Pinpoint the cell where the given text exists, returning its (X, Y) midpoint coordinate. 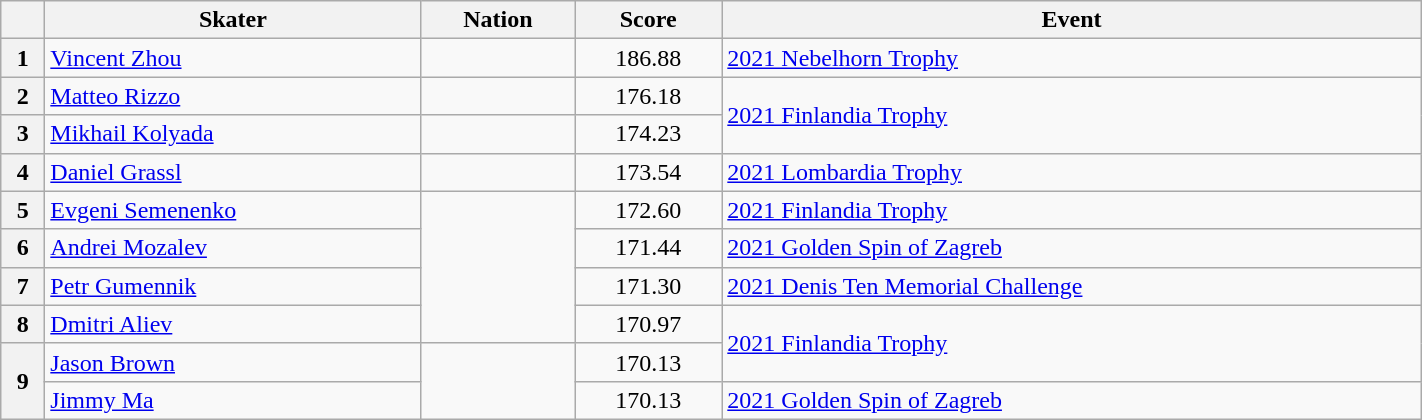
Dmitri Aliev (233, 324)
Jason Brown (233, 362)
Jimmy Ma (233, 400)
7 (23, 286)
3 (23, 134)
171.44 (648, 248)
171.30 (648, 286)
Petr Gumennik (233, 286)
Nation (498, 20)
9 (23, 381)
Vincent Zhou (233, 58)
1 (23, 58)
173.54 (648, 172)
4 (23, 172)
5 (23, 210)
186.88 (648, 58)
Matteo Rizzo (233, 96)
172.60 (648, 210)
176.18 (648, 96)
Event (1072, 20)
2021 Lombardia Trophy (1072, 172)
8 (23, 324)
Skater (233, 20)
Score (648, 20)
Mikhail Kolyada (233, 134)
Daniel Grassl (233, 172)
Evgeni Semenenko (233, 210)
2021 Nebelhorn Trophy (1072, 58)
174.23 (648, 134)
2021 Denis Ten Memorial Challenge (1072, 286)
Andrei Mozalev (233, 248)
6 (23, 248)
2 (23, 96)
170.97 (648, 324)
